Scan for the cell matching the given text and deliver its [x, y] coordinate at center. 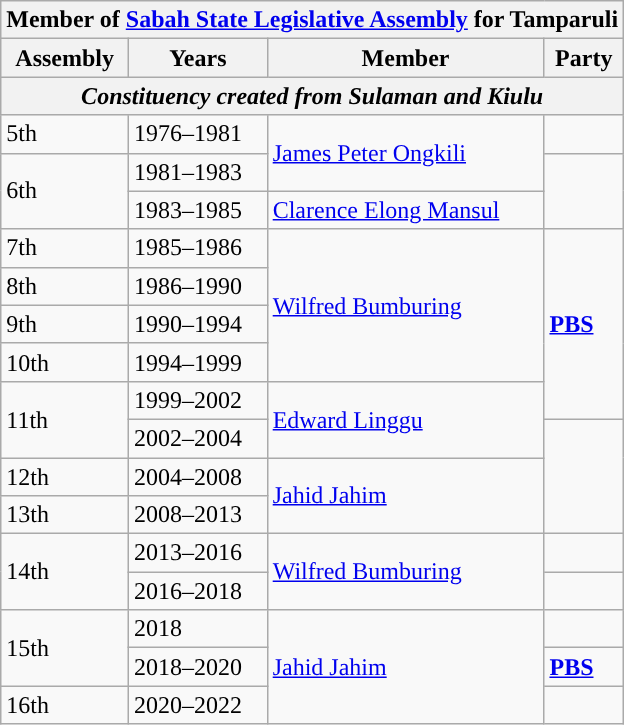
Years [198, 58]
1986–1990 [198, 286]
1985–1986 [198, 248]
James Peter Ongkili [406, 153]
2020–2022 [198, 705]
Assembly [65, 58]
16th [65, 705]
Edward Linggu [406, 419]
Member [406, 58]
5th [65, 134]
2013–2016 [198, 553]
6th [65, 191]
Party [584, 58]
7th [65, 248]
2018 [198, 629]
1983–1985 [198, 210]
Member of Sabah State Legislative Assembly for Tamparuli [312, 20]
15th [65, 648]
12th [65, 477]
1999–2002 [198, 400]
10th [65, 362]
1990–1994 [198, 324]
2002–2004 [198, 438]
11th [65, 419]
2016–2018 [198, 591]
8th [65, 286]
2018–2020 [198, 667]
2004–2008 [198, 477]
Clarence Elong Mansul [406, 210]
9th [65, 324]
13th [65, 515]
1976–1981 [198, 134]
1981–1983 [198, 172]
14th [65, 572]
Constituency created from Sulaman and Kiulu [312, 96]
2008–2013 [198, 515]
1994–1999 [198, 362]
